For the text-containing cell, return its midpoint in (X, Y) coordinate format. 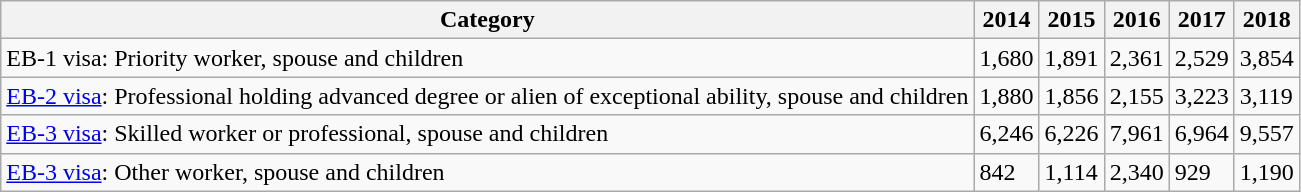
929 (1202, 172)
Category (488, 20)
6,226 (1072, 134)
EB-2 visa: Professional holding advanced degree or alien of exceptional ability, spouse and children (488, 96)
2,155 (1136, 96)
2,340 (1136, 172)
2014 (1006, 20)
6,964 (1202, 134)
2,361 (1136, 58)
2015 (1072, 20)
2017 (1202, 20)
2,529 (1202, 58)
9,557 (1266, 134)
6,246 (1006, 134)
2018 (1266, 20)
842 (1006, 172)
EB-3 visa: Skilled worker or professional, spouse and children (488, 134)
1,856 (1072, 96)
3,223 (1202, 96)
1,891 (1072, 58)
3,854 (1266, 58)
2016 (1136, 20)
EB-1 visa: Priority worker, spouse and children (488, 58)
3,119 (1266, 96)
1,680 (1006, 58)
1,880 (1006, 96)
1,114 (1072, 172)
EB-3 visa: Other worker, spouse and children (488, 172)
7,961 (1136, 134)
1,190 (1266, 172)
